Capture the cell that displays the provided text and extract its (X, Y) central coordinate. 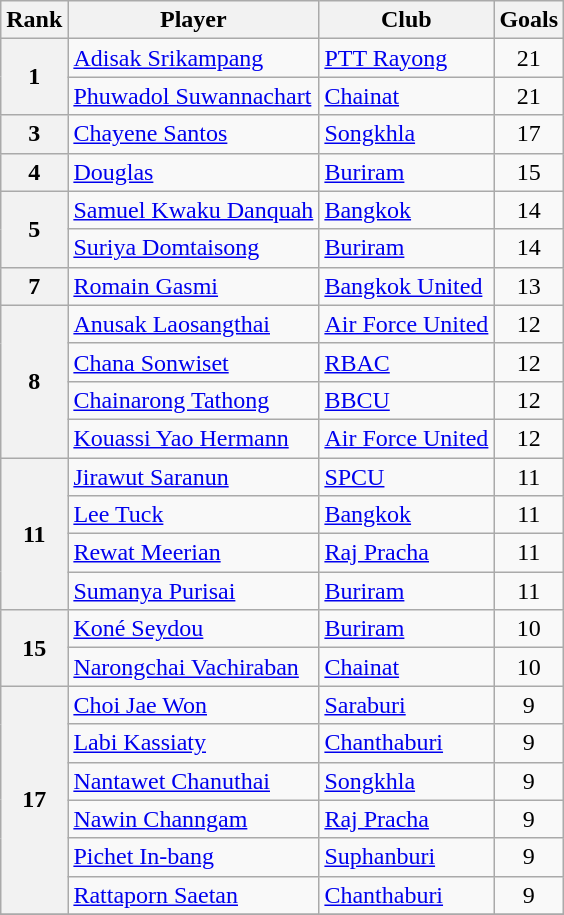
Douglas (194, 172)
Lee Tuck (194, 515)
RBAC (406, 362)
Romain Gasmi (194, 286)
Chana Sonwiset (194, 362)
Rewat Meerian (194, 553)
Jirawut Saranun (194, 477)
Rattaporn Saetan (194, 895)
Phuwadol Suwannachart (194, 96)
1 (34, 77)
Kouassi Yao Hermann (194, 438)
7 (34, 286)
Bangkok United (406, 286)
3 (34, 134)
BBCU (406, 400)
Anusak Laosangthai (194, 324)
Samuel Kwaku Danquah (194, 210)
SPCU (406, 477)
Chainarong Tathong (194, 400)
8 (34, 381)
Club (406, 20)
Suriya Domtaisong (194, 248)
Labi Kassiaty (194, 743)
Adisak Srikampang (194, 58)
Choi Jae Won (194, 705)
5 (34, 229)
Sumanya Purisai (194, 591)
Pichet In-bang (194, 857)
Goals (529, 20)
Suphanburi (406, 857)
Koné Seydou (194, 629)
Saraburi (406, 705)
Narongchai Vachiraban (194, 667)
Chayene Santos (194, 134)
13 (529, 286)
Nantawet Chanuthai (194, 781)
PTT Rayong (406, 58)
4 (34, 172)
Player (194, 20)
Nawin Channgam (194, 819)
Rank (34, 20)
